Find where the given text appears and provide that cell's center as [x, y] coordinate. 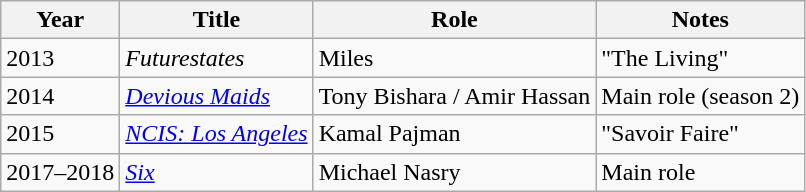
Notes [700, 20]
NCIS: Los Angeles [216, 134]
Main role (season 2) [700, 96]
2014 [60, 96]
2015 [60, 134]
Role [454, 20]
2017–2018 [60, 172]
Six [216, 172]
2013 [60, 58]
Devious Maids [216, 96]
Tony Bishara / Amir Hassan [454, 96]
Year [60, 20]
"Savoir Faire" [700, 134]
Kamal Pajman [454, 134]
Michael Nasry [454, 172]
Miles [454, 58]
Title [216, 20]
Futurestates [216, 58]
Main role [700, 172]
"The Living" [700, 58]
